Return (x, y) of the center of cell containing provided text 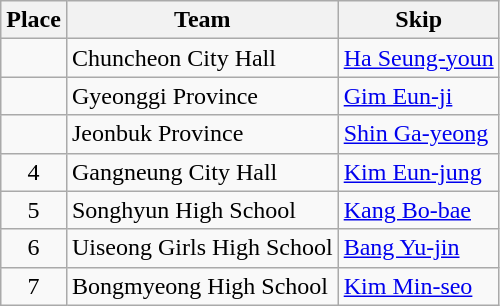
7 (34, 286)
Kim Eun-jung (418, 172)
Shin Ga-yeong (418, 134)
Place (34, 20)
Kim Min-seo (418, 286)
Gim Eun-ji (418, 96)
Gyeonggi Province (202, 96)
Kang Bo-bae (418, 210)
6 (34, 248)
Team (202, 20)
Songhyun High School (202, 210)
5 (34, 210)
Ha Seung-youn (418, 58)
Jeonbuk Province (202, 134)
Gangneung City Hall (202, 172)
Bongmyeong High School (202, 286)
4 (34, 172)
Bang Yu-jin (418, 248)
Skip (418, 20)
Uiseong Girls High School (202, 248)
Chuncheon City Hall (202, 58)
